Determine the [x, y] coordinate at the center of the cell enclosing the given text.  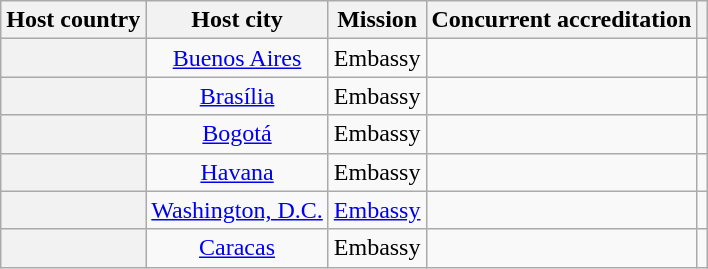
Host city [237, 20]
Brasília [237, 96]
Host country [74, 20]
Buenos Aires [237, 58]
Mission [377, 20]
Havana [237, 172]
Bogotá [237, 134]
Washington, D.C. [237, 210]
Concurrent accreditation [562, 20]
Caracas [237, 248]
